Output the (X, Y) coordinate of the center of the cell containing the given text.  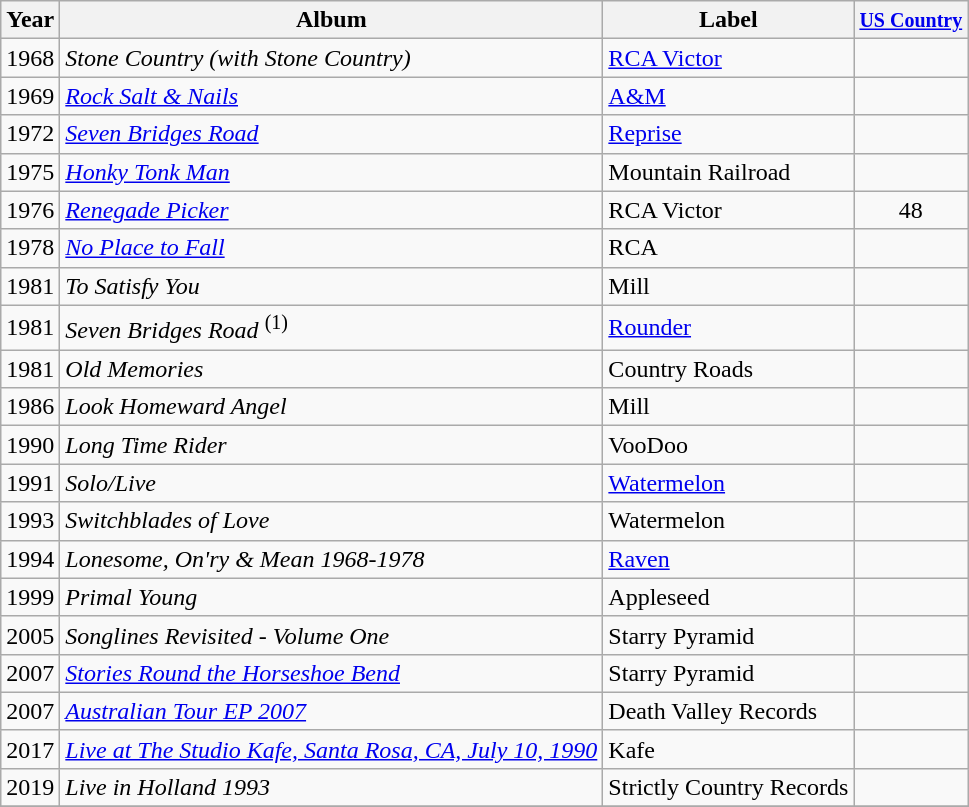
Year (30, 20)
Lonesome, On'ry & Mean 1968-1978 (332, 559)
Old Memories (332, 369)
Seven Bridges Road (332, 134)
1969 (30, 96)
1993 (30, 521)
1994 (30, 559)
To Satisfy You (332, 286)
Label (728, 20)
Live in Holland 1993 (332, 787)
Australian Tour EP 2007 (332, 711)
Appleseed (728, 597)
Songlines Revisited - Volume One (332, 635)
US Country (911, 20)
1999 (30, 597)
Mountain Railroad (728, 172)
Country Roads (728, 369)
Raven (728, 559)
VooDoo (728, 445)
Solo/Live (332, 483)
Seven Bridges Road (1) (332, 328)
Primal Young (332, 597)
No Place to Fall (332, 248)
Rounder (728, 328)
1986 (30, 407)
1990 (30, 445)
Renegade Picker (332, 210)
Album (332, 20)
Stone Country (with Stone Country) (332, 58)
Switchblades of Love (332, 521)
Kafe (728, 749)
Rock Salt & Nails (332, 96)
48 (911, 210)
1978 (30, 248)
Honky Tonk Man (332, 172)
2019 (30, 787)
Long Time Rider (332, 445)
Stories Round the Horseshoe Bend (332, 673)
1972 (30, 134)
A&M (728, 96)
RCA (728, 248)
2017 (30, 749)
Look Homeward Angel (332, 407)
Strictly Country Records (728, 787)
1968 (30, 58)
1991 (30, 483)
Live at The Studio Kafe, Santa Rosa, CA, July 10, 1990 (332, 749)
1975 (30, 172)
Death Valley Records (728, 711)
Reprise (728, 134)
1976 (30, 210)
2005 (30, 635)
